Output the (X, Y) coordinate of the center of the cell containing the given text.  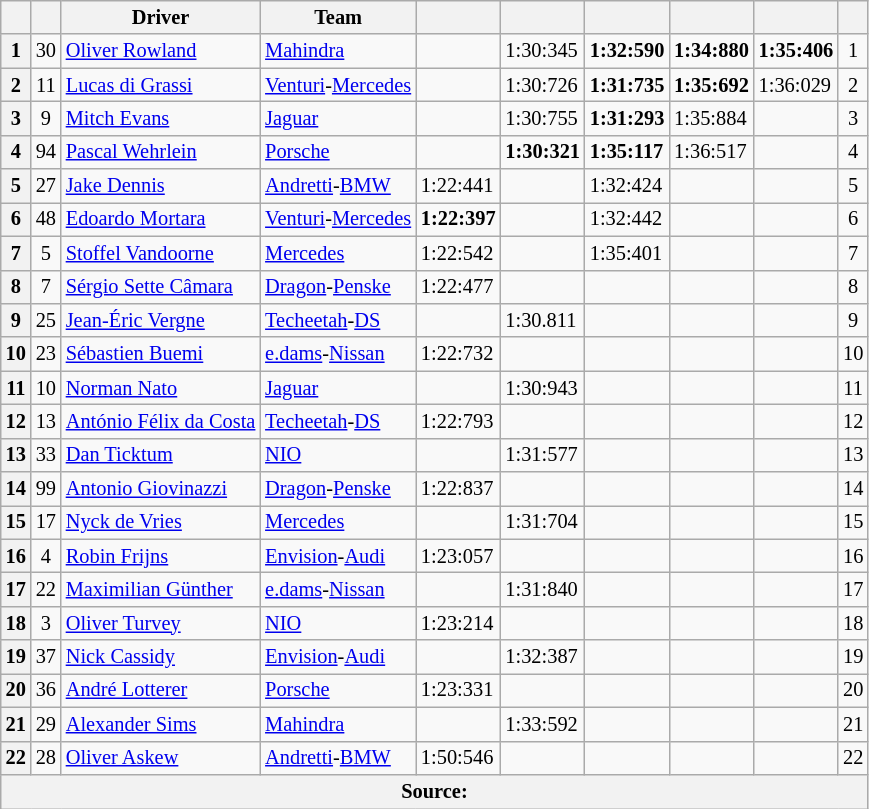
1:35:884 (711, 118)
1:35:401 (627, 253)
29 (46, 724)
Lucas di Grassi (160, 85)
Dan Ticktum (160, 455)
1:36:517 (711, 152)
27 (46, 186)
1:31:735 (627, 85)
1:35:406 (796, 51)
André Lotterer (160, 690)
1:23:331 (458, 690)
Jake Dennis (160, 186)
Jean-Éric Vergne (160, 320)
1:22:732 (458, 354)
1:31:293 (627, 118)
Driver (160, 17)
António Félix da Costa (160, 421)
1:35:692 (711, 85)
Robin Frijns (160, 556)
1:23:214 (458, 623)
1:32:424 (627, 186)
Alexander Sims (160, 724)
Sébastien Buemi (160, 354)
30 (46, 51)
Sérgio Sette Câmara (160, 287)
1:30.811 (542, 320)
Team (338, 17)
1:22:837 (458, 489)
1:33:592 (542, 724)
1:32:387 (542, 657)
Source: (434, 791)
1:22:793 (458, 421)
1:30:755 (542, 118)
1:22:477 (458, 287)
Edoardo Mortara (160, 219)
1:31:704 (542, 522)
Pascal Wehrlein (160, 152)
1:31:577 (542, 455)
1:34:880 (711, 51)
Oliver Turvey (160, 623)
1:31:840 (542, 589)
28 (46, 758)
Maximilian Günther (160, 589)
Nyck de Vries (160, 522)
25 (46, 320)
1:30:321 (542, 152)
1:50:546 (458, 758)
23 (46, 354)
37 (46, 657)
1:35:117 (627, 152)
33 (46, 455)
1:32:442 (627, 219)
94 (46, 152)
1:22:397 (458, 219)
99 (46, 489)
1:22:441 (458, 186)
1:23:057 (458, 556)
1:36:029 (796, 85)
Nick Cassidy (160, 657)
1:22:542 (458, 253)
1:30:345 (542, 51)
Norman Nato (160, 388)
Mitch Evans (160, 118)
Oliver Rowland (160, 51)
1:32:590 (627, 51)
Stoffel Vandoorne (160, 253)
Antonio Giovinazzi (160, 489)
Oliver Askew (160, 758)
48 (46, 219)
1:30:726 (542, 85)
36 (46, 690)
1:30:943 (542, 388)
